From the cell containing the given text, extract its center point as [x, y] coordinate. 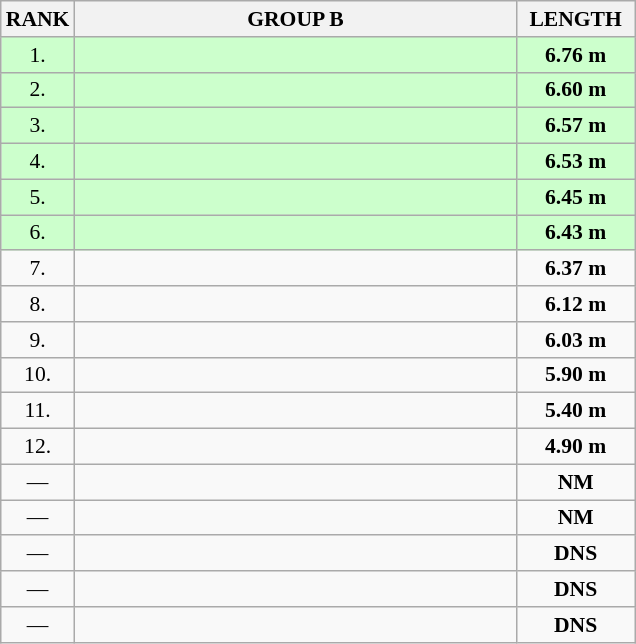
LENGTH [576, 19]
5.40 m [576, 411]
7. [38, 269]
4.90 m [576, 447]
RANK [38, 19]
6. [38, 233]
5.90 m [576, 375]
6.43 m [576, 233]
6.12 m [576, 304]
10. [38, 375]
9. [38, 340]
3. [38, 126]
6.45 m [576, 197]
6.57 m [576, 126]
5. [38, 197]
6.60 m [576, 90]
6.03 m [576, 340]
12. [38, 447]
11. [38, 411]
6.53 m [576, 162]
1. [38, 55]
4. [38, 162]
GROUP B [295, 19]
6.76 m [576, 55]
2. [38, 90]
6.37 m [576, 269]
8. [38, 304]
